Provide the [X, Y] coordinate of the cell's center where the given text is located.  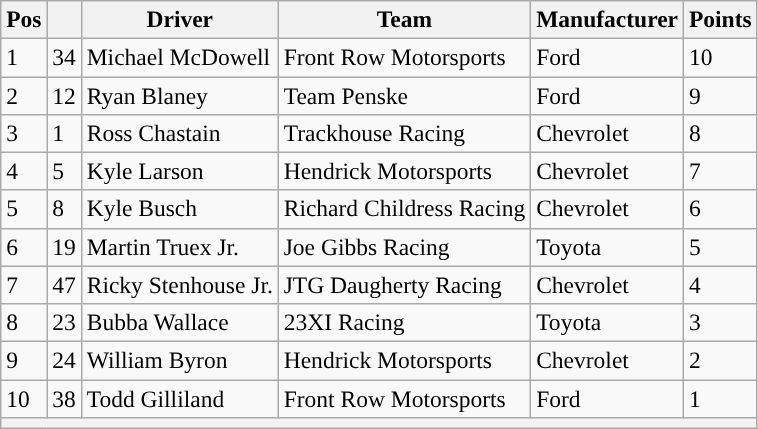
34 [64, 57]
Manufacturer [608, 19]
Kyle Busch [180, 209]
Driver [180, 19]
JTG Daugherty Racing [404, 285]
47 [64, 285]
Bubba Wallace [180, 322]
12 [64, 95]
Kyle Larson [180, 171]
23 [64, 322]
23XI Racing [404, 322]
Trackhouse Racing [404, 133]
Ryan Blaney [180, 95]
Points [720, 19]
Team Penske [404, 95]
Ross Chastain [180, 133]
Ricky Stenhouse Jr. [180, 285]
24 [64, 360]
19 [64, 247]
William Byron [180, 360]
Richard Childress Racing [404, 209]
Pos [24, 19]
Team [404, 19]
Todd Gilliland [180, 398]
38 [64, 398]
Michael McDowell [180, 57]
Joe Gibbs Racing [404, 247]
Martin Truex Jr. [180, 247]
